Capture the cell that displays the provided text and extract its (X, Y) central coordinate. 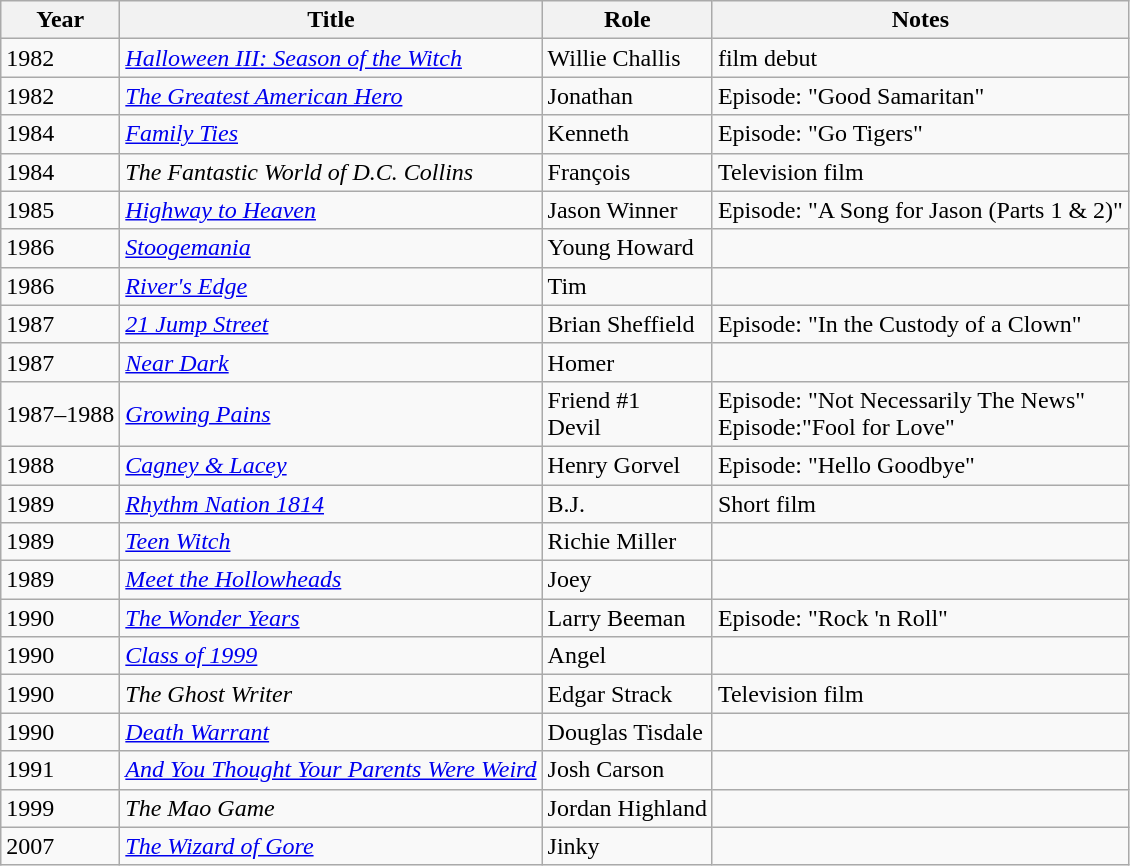
1991 (60, 770)
Episode: "Go Tigers" (920, 134)
Edgar Strack (627, 694)
Richie Miller (627, 542)
21 Jump Street (331, 324)
Family Ties (331, 134)
Friend #1 Devil (627, 414)
1999 (60, 808)
Douglas Tisdale (627, 732)
Jinky (627, 846)
Episode: "Not Necessarily The News"Episode:"Fool for Love" (920, 414)
The Ghost Writer (331, 694)
Episode: "Hello Goodbye" (920, 465)
Jason Winner (627, 210)
Larry Beeman (627, 618)
The Wonder Years (331, 618)
Episode: "In the Custody of a Clown" (920, 324)
Highway to Heaven (331, 210)
Episode: "Good Samaritan" (920, 96)
Meet the Hollowheads (331, 580)
Young Howard (627, 248)
River's Edge (331, 286)
Jonathan (627, 96)
Rhythm Nation 1814 (331, 503)
1985 (60, 210)
Kenneth (627, 134)
Jordan Highland (627, 808)
Tim (627, 286)
Henry Gorvel (627, 465)
Brian Sheffield (627, 324)
1987–1988 (60, 414)
Teen Witch (331, 542)
1988 (60, 465)
Title (331, 20)
And You Thought Your Parents Were Weird (331, 770)
Near Dark (331, 362)
Stoogemania (331, 248)
Notes (920, 20)
Homer (627, 362)
Willie Challis (627, 58)
Role (627, 20)
The Wizard of Gore (331, 846)
Halloween III: Season of the Witch (331, 58)
film debut (920, 58)
Short film (920, 503)
The Mao Game (331, 808)
Growing Pains (331, 414)
Year (60, 20)
The Greatest American Hero (331, 96)
Episode: "Rock 'n Roll" (920, 618)
The Fantastic World of D.C. Collins (331, 172)
Cagney & Lacey (331, 465)
2007 (60, 846)
François (627, 172)
Josh Carson (627, 770)
Class of 1999 (331, 656)
B.J. (627, 503)
Joey (627, 580)
Angel (627, 656)
Death Warrant (331, 732)
Episode: "A Song for Jason (Parts 1 & 2)" (920, 210)
